Identify which cell holds the provided text, then report its (x, y) central coordinate. 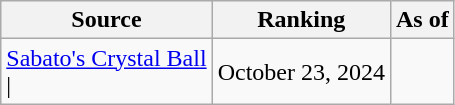
Ranking (301, 20)
Sabato's Crystal Ball| (106, 72)
Source (106, 20)
October 23, 2024 (301, 72)
As of (422, 20)
